Capture the cell that displays the provided text and extract its [x, y] central coordinate. 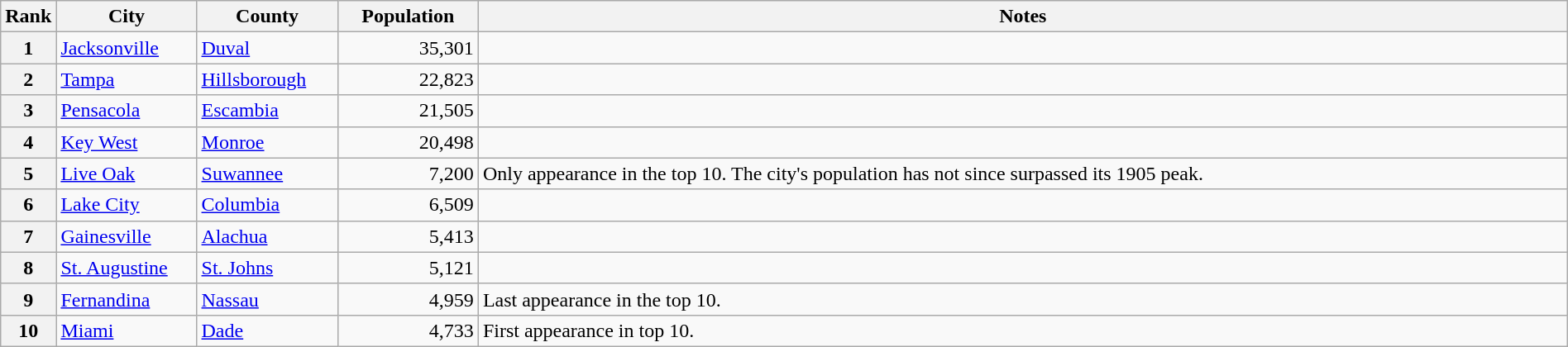
Only appearance in the top 10. The city's population has not since surpassed its 1905 peak. [1022, 173]
8 [28, 268]
Suwannee [267, 173]
First appearance in top 10. [1022, 330]
Gainesville [127, 236]
Rank [28, 17]
Population [408, 17]
1 [28, 48]
7,200 [408, 173]
Hillsborough [267, 79]
Columbia [267, 205]
Notes [1022, 17]
7 [28, 236]
5,413 [408, 236]
Duval [267, 48]
Live Oak [127, 173]
2 [28, 79]
6,509 [408, 205]
Alachua [267, 236]
Fernandina [127, 299]
5 [28, 173]
Jacksonville [127, 48]
20,498 [408, 142]
St. Augustine [127, 268]
21,505 [408, 111]
4 [28, 142]
Last appearance in the top 10. [1022, 299]
Tampa [127, 79]
35,301 [408, 48]
22,823 [408, 79]
Escambia [267, 111]
Pensacola [127, 111]
9 [28, 299]
Lake City [127, 205]
City [127, 17]
County [267, 17]
4,733 [408, 330]
Nassau [267, 299]
St. Johns [267, 268]
Dade [267, 330]
Monroe [267, 142]
5,121 [408, 268]
4,959 [408, 299]
3 [28, 111]
10 [28, 330]
Key West [127, 142]
6 [28, 205]
Miami [127, 330]
